Provide the (X, Y) coordinate of the cell's center where the given text is located.  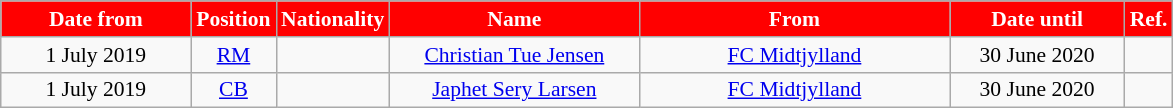
Japhet Sery Larsen (514, 90)
Date until (1038, 19)
Date from (96, 19)
Position (234, 19)
From (794, 19)
CB (234, 90)
Ref. (1149, 19)
Name (514, 19)
Christian Tue Jensen (514, 55)
RM (234, 55)
Nationality (332, 19)
